Find where the given text appears and provide that cell's center as [X, Y] coordinate. 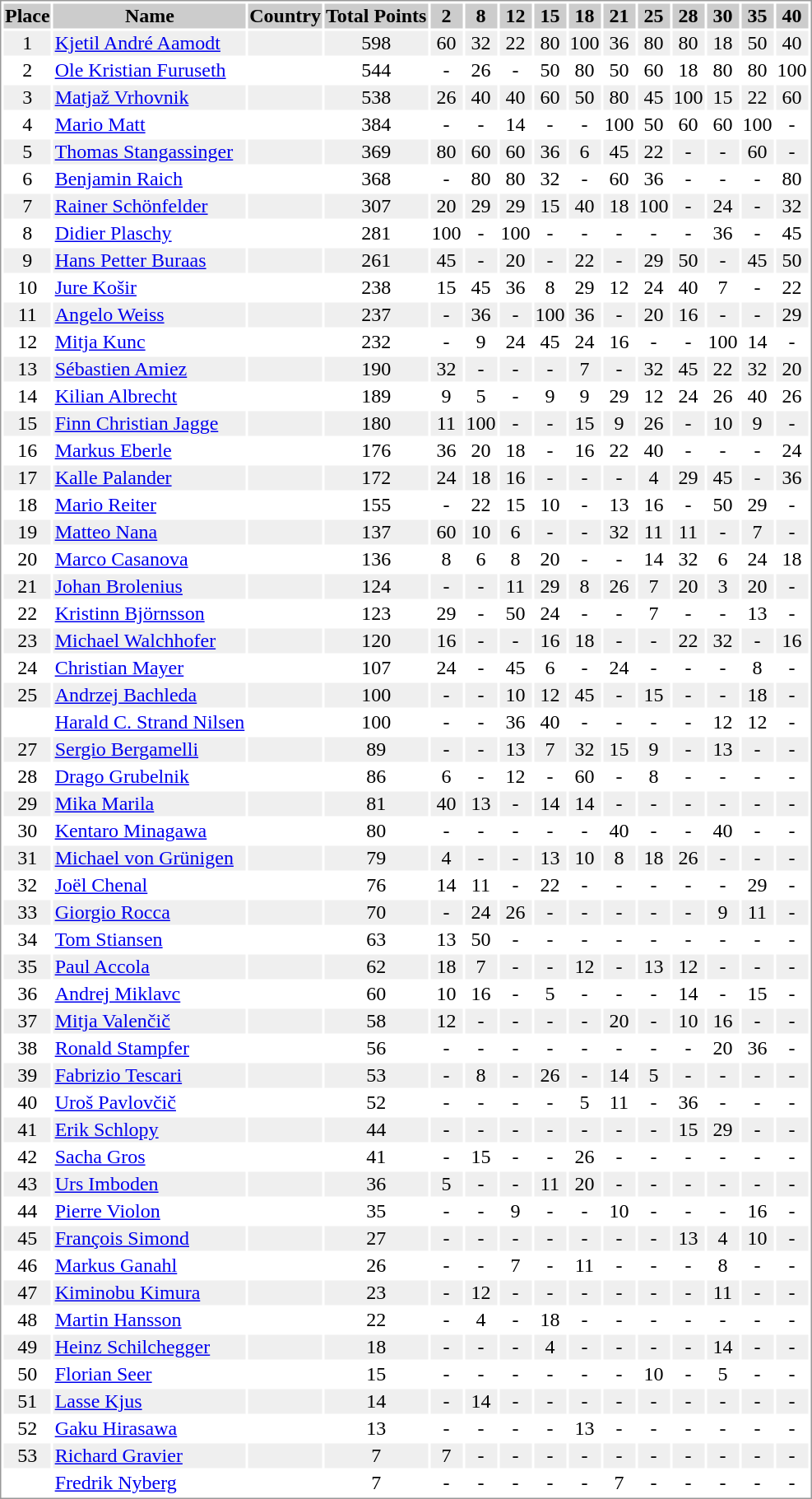
Mitja Valenčič [150, 1022]
Mitja Kunc [150, 342]
39 [27, 1076]
Thomas Stangassinger [150, 152]
Angelo Weiss [150, 315]
Giorgio Rocca [150, 913]
180 [375, 424]
42 [27, 1157]
538 [375, 98]
Jure Košir [150, 287]
Michael Walchhofer [150, 641]
307 [375, 207]
Sacha Gros [150, 1157]
123 [375, 613]
Markus Eberle [150, 450]
172 [375, 478]
368 [375, 179]
Kristinn Björnsson [150, 613]
Fabrizio Tescari [150, 1076]
48 [27, 1320]
Michael von Grünigen [150, 859]
Sébastien Amiez [150, 370]
Finn Christian Jagge [150, 424]
Christian Mayer [150, 668]
Name [150, 16]
120 [375, 641]
Kilian Albrecht [150, 396]
189 [375, 396]
598 [375, 44]
261 [375, 261]
34 [27, 939]
Richard Gravier [150, 1456]
Pierre Violon [150, 1211]
137 [375, 533]
Uroš Pavlovčič [150, 1102]
190 [375, 370]
63 [375, 939]
Rainer Schönfelder [150, 207]
384 [375, 124]
Kjetil André Aamodt [150, 44]
176 [375, 450]
281 [375, 233]
70 [375, 913]
Benjamin Raich [150, 179]
Mika Marila [150, 804]
46 [27, 1265]
19 [27, 533]
Erik Schlopy [150, 1130]
Fredrik Nyberg [150, 1483]
237 [375, 315]
Ronald Stampfer [150, 1048]
31 [27, 859]
544 [375, 70]
Matjaž Vrhovnik [150, 98]
Andrzej Bachleda [150, 696]
76 [375, 885]
Hans Petter Buraas [150, 261]
Kalle Palander [150, 478]
81 [375, 804]
Tom Stiansen [150, 939]
89 [375, 750]
Lasse Kjus [150, 1402]
38 [27, 1048]
124 [375, 587]
86 [375, 776]
Drago Grubelnik [150, 776]
58 [375, 1022]
Harald C. Strand Nilsen [150, 722]
49 [27, 1348]
Sergio Bergamelli [150, 750]
238 [375, 287]
Place [27, 16]
Matteo Nana [150, 533]
Gaku Hirasawa [150, 1428]
Andrej Miklavc [150, 994]
Martin Hansson [150, 1320]
Florian Seer [150, 1374]
Mario Matt [150, 124]
79 [375, 859]
Kentaro Minagawa [150, 831]
107 [375, 668]
369 [375, 152]
Marco Casanova [150, 559]
Country [285, 16]
Markus Ganahl [150, 1265]
Heinz Schilchegger [150, 1348]
136 [375, 559]
Total Points [375, 16]
56 [375, 1048]
François Simond [150, 1239]
17 [27, 478]
Didier Plaschy [150, 233]
Johan Brolenius [150, 587]
Mario Reiter [150, 505]
Ole Kristian Furuseth [150, 70]
232 [375, 342]
1 [27, 44]
37 [27, 1022]
Paul Accola [150, 967]
Joël Chenal [150, 885]
62 [375, 967]
Urs Imboden [150, 1185]
51 [27, 1402]
43 [27, 1185]
155 [375, 505]
Kiminobu Kimura [150, 1293]
33 [27, 913]
47 [27, 1293]
